Provide the (x, y) coordinate of the cell's center where the given text is located.  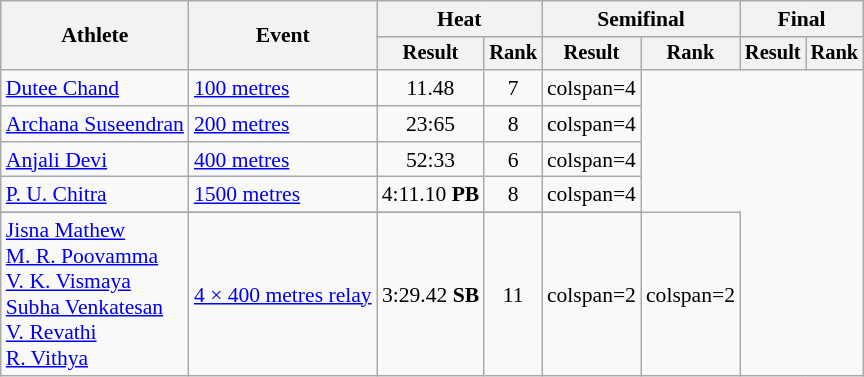
Heat (460, 19)
52:33 (431, 160)
P. U. Chitra (95, 195)
Anjali Devi (95, 160)
6 (513, 160)
3:29.42 SB (431, 294)
4 × 400 metres relay (283, 294)
200 metres (283, 124)
Athlete (95, 36)
Jisna MathewM. R. PoovammaV. K. VismayaSubha VenkatesanV. RevathiR. Vithya (95, 294)
1500 metres (283, 195)
100 metres (283, 88)
Dutee Chand (95, 88)
4:11.10 PB (431, 195)
11 (513, 294)
7 (513, 88)
Semifinal (641, 19)
400 metres (283, 160)
23:65 (431, 124)
Event (283, 36)
Final (802, 19)
11.48 (431, 88)
Archana Suseendran (95, 124)
